Identify which cell holds the provided text, then report its (x, y) central coordinate. 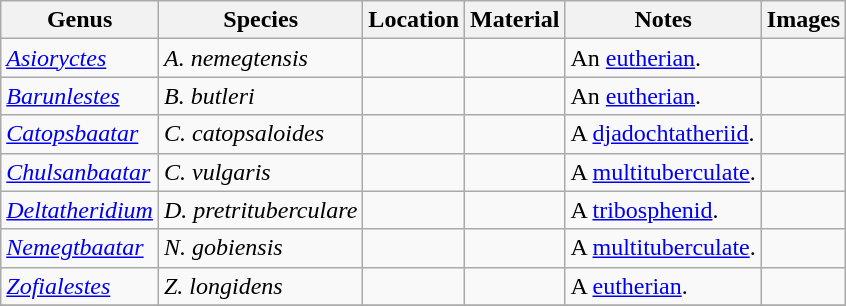
A djadochtatheriid. (663, 134)
Chulsanbaatar (80, 172)
Z. longidens (260, 286)
Notes (663, 20)
C. catopsaloides (260, 134)
Asioryctes (80, 58)
A. nemegtensis (260, 58)
Images (803, 20)
Catopsbaatar (80, 134)
D. pretrituberculare (260, 210)
Barunlestes (80, 96)
Species (260, 20)
C. vulgaris (260, 172)
A eutherian. (663, 286)
Nemegtbaatar (80, 248)
N. gobiensis (260, 248)
Location (414, 20)
Genus (80, 20)
Material (515, 20)
A tribosphenid. (663, 210)
Deltatheridium (80, 210)
Zofialestes (80, 286)
B. butleri (260, 96)
